Locate the cell with the specified text and output its [x, y] center coordinate. 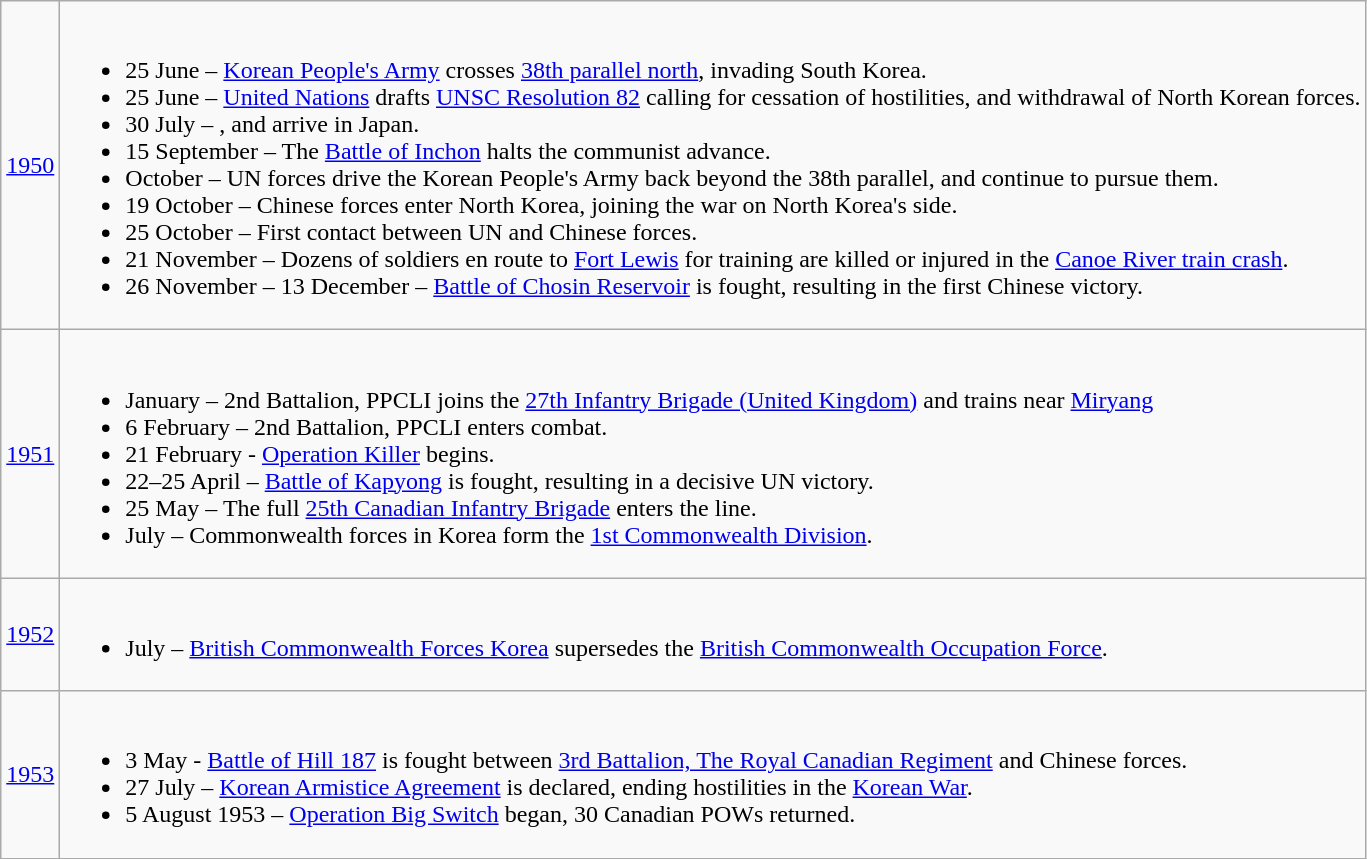
1953 [30, 774]
1951 [30, 454]
July – British Commonwealth Forces Korea supersedes the British Commonwealth Occupation Force. [713, 634]
1950 [30, 166]
1952 [30, 634]
